Search for the cell housing the specified text and yield its [x, y] center coordinate. 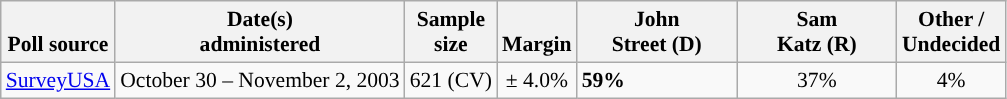
37% [817, 80]
Poll source [58, 32]
Margin [537, 32]
SurveyUSA [58, 80]
59% [657, 80]
October 30 – November 2, 2003 [260, 80]
± 4.0% [537, 80]
Other /Undecided [951, 32]
JohnStreet (D) [657, 32]
4% [951, 80]
SamKatz (R) [817, 32]
621 (CV) [451, 80]
Date(s)administered [260, 32]
Samplesize [451, 32]
